Return [x, y] of the center of cell containing provided text 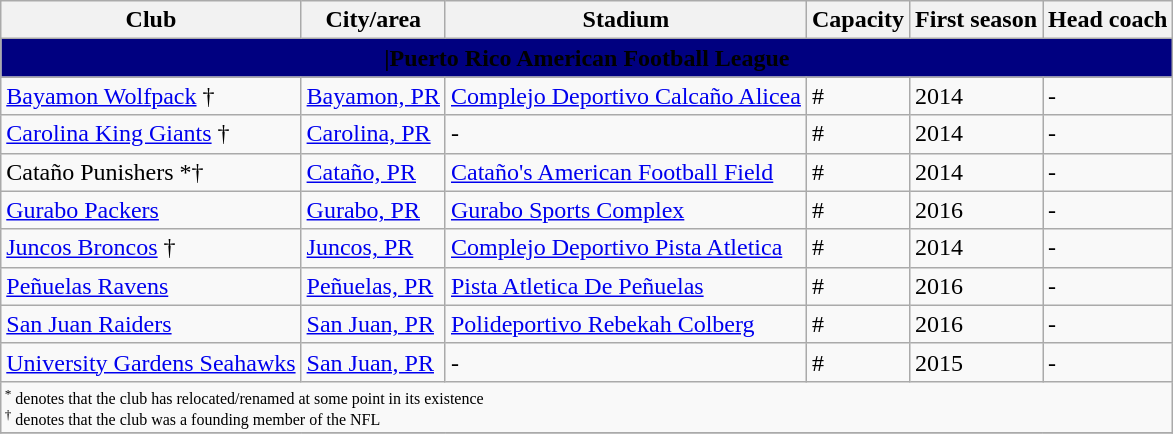
Polideportivo Rebekah Colberg [626, 324]
San Juan Raiders [151, 324]
Complejo Deportivo Calcaño Alicea [626, 96]
Stadium [626, 20]
2015 [976, 362]
Gurabo, PR [373, 210]
* denotes that the club has relocated/renamed at some point in its existence† denotes that the club was a founding member of the NFL [587, 407]
Capacity [858, 20]
Gurabo Packers [151, 210]
Carolina King Giants † [151, 134]
Bayamon, PR [373, 96]
Peñuelas Ravens [151, 286]
Bayamon Wolfpack † [151, 96]
Cataño's American Football Field [626, 172]
Pista Atletica De Peñuelas [626, 286]
Cataño Punishers *† [151, 172]
Juncos, PR [373, 248]
|Puerto Rico American Football League [587, 58]
Cataño, PR [373, 172]
Carolina, PR [373, 134]
University Gardens Seahawks [151, 362]
Head coach [1108, 20]
Complejo Deportivo Pista Atletica [626, 248]
City/area [373, 20]
Peñuelas, PR [373, 286]
Gurabo Sports Complex [626, 210]
Club [151, 20]
First season [976, 20]
Juncos Broncos † [151, 248]
